Locate the cell with the specified text and output its (x, y) center coordinate. 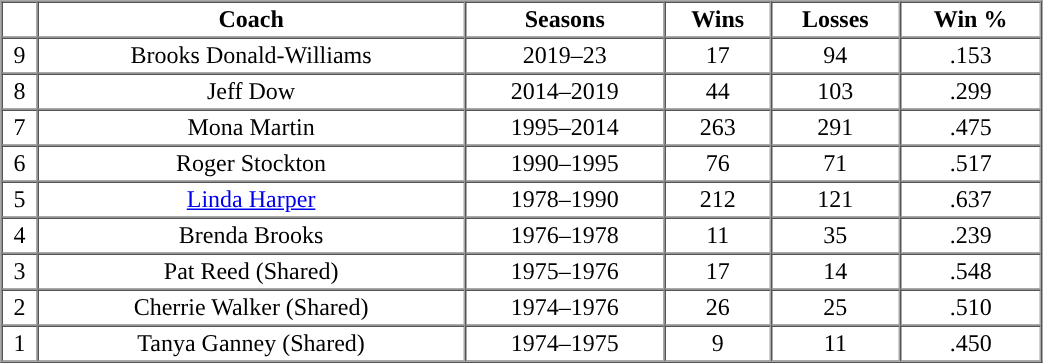
44 (718, 92)
Roger Stockton (250, 164)
1976–1978 (565, 236)
Pat Reed (Shared) (250, 272)
Tanya Ganney (Shared) (250, 344)
3 (20, 272)
4 (20, 236)
2014–2019 (565, 92)
7 (20, 128)
263 (718, 128)
2 (20, 308)
.548 (970, 272)
Brooks Donald-Williams (250, 56)
1978–1990 (565, 200)
5 (20, 200)
1990–1995 (565, 164)
.153 (970, 56)
121 (836, 200)
76 (718, 164)
Coach (250, 20)
1975–1976 (565, 272)
Seasons (565, 20)
.239 (970, 236)
212 (718, 200)
.299 (970, 92)
Jeff Dow (250, 92)
26 (718, 308)
.450 (970, 344)
Wins (718, 20)
2019–23 (565, 56)
.517 (970, 164)
Losses (836, 20)
1974–1976 (565, 308)
Mona Martin (250, 128)
1995–2014 (565, 128)
6 (20, 164)
Brenda Brooks (250, 236)
291 (836, 128)
1974–1975 (565, 344)
.475 (970, 128)
Cherrie Walker (Shared) (250, 308)
103 (836, 92)
35 (836, 236)
8 (20, 92)
71 (836, 164)
.510 (970, 308)
.637 (970, 200)
14 (836, 272)
1 (20, 344)
Win % (970, 20)
94 (836, 56)
Linda Harper (250, 200)
25 (836, 308)
